Search for the cell housing the specified text and yield its [X, Y] center coordinate. 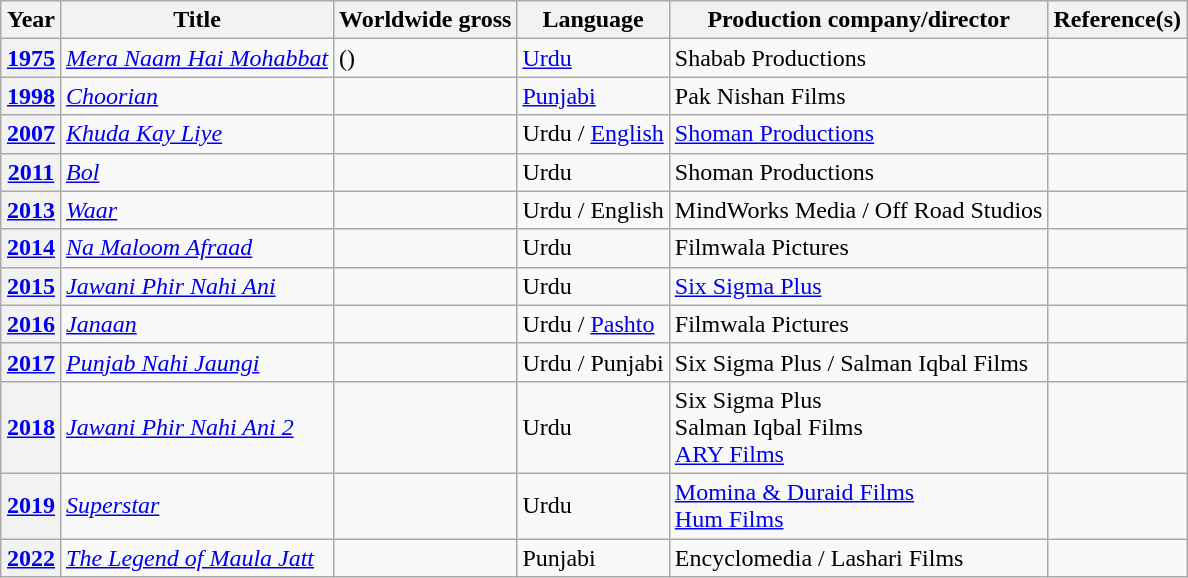
Six Sigma Plus [858, 286]
2007 [30, 134]
2016 [30, 324]
Urdu / Punjabi [593, 362]
Production company/director [858, 20]
Pak Nishan Films [858, 96]
2013 [30, 210]
Urdu / Pashto [593, 324]
Momina & Duraid Films Hum Films [858, 506]
Six Sigma Plus Salman Iqbal Films ARY Films [858, 427]
Reference(s) [1118, 20]
2015 [30, 286]
Year [30, 20]
2017 [30, 362]
Na Maloom Afraad [198, 248]
1998 [30, 96]
Jawani Phir Nahi Ani 2 [198, 427]
MindWorks Media / Off Road Studios [858, 210]
Choorian [198, 96]
Six Sigma Plus / Salman Iqbal Films [858, 362]
Waar [198, 210]
2011 [30, 172]
2019 [30, 506]
2018 [30, 427]
The Legend of Maula Jatt [198, 557]
Title [198, 20]
Janaan [198, 324]
2022 [30, 557]
Worldwide gross [426, 20]
Bol [198, 172]
2014 [30, 248]
Encyclomedia / Lashari Films [858, 557]
Jawani Phir Nahi Ani [198, 286]
Shabab Productions [858, 58]
Khuda Kay Liye [198, 134]
Superstar [198, 506]
Language [593, 20]
Punjab Nahi Jaungi [198, 362]
1975 [30, 58]
() [426, 58]
Mera Naam Hai Mohabbat [198, 58]
